Pinpoint the cell where the given text exists, returning its [X, Y] midpoint coordinate. 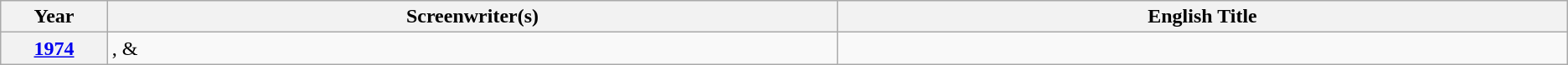
English Title [1203, 17]
, & [472, 48]
Screenwriter(s) [472, 17]
Year [54, 17]
1974 [54, 48]
